Identify which cell holds the provided text, then report its (X, Y) central coordinate. 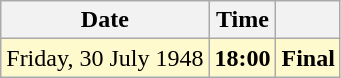
Final (308, 58)
Time (242, 20)
18:00 (242, 58)
Date (105, 20)
Friday, 30 July 1948 (105, 58)
